Return the (x, y) coordinate for the center point of the cell that contains the specified text.  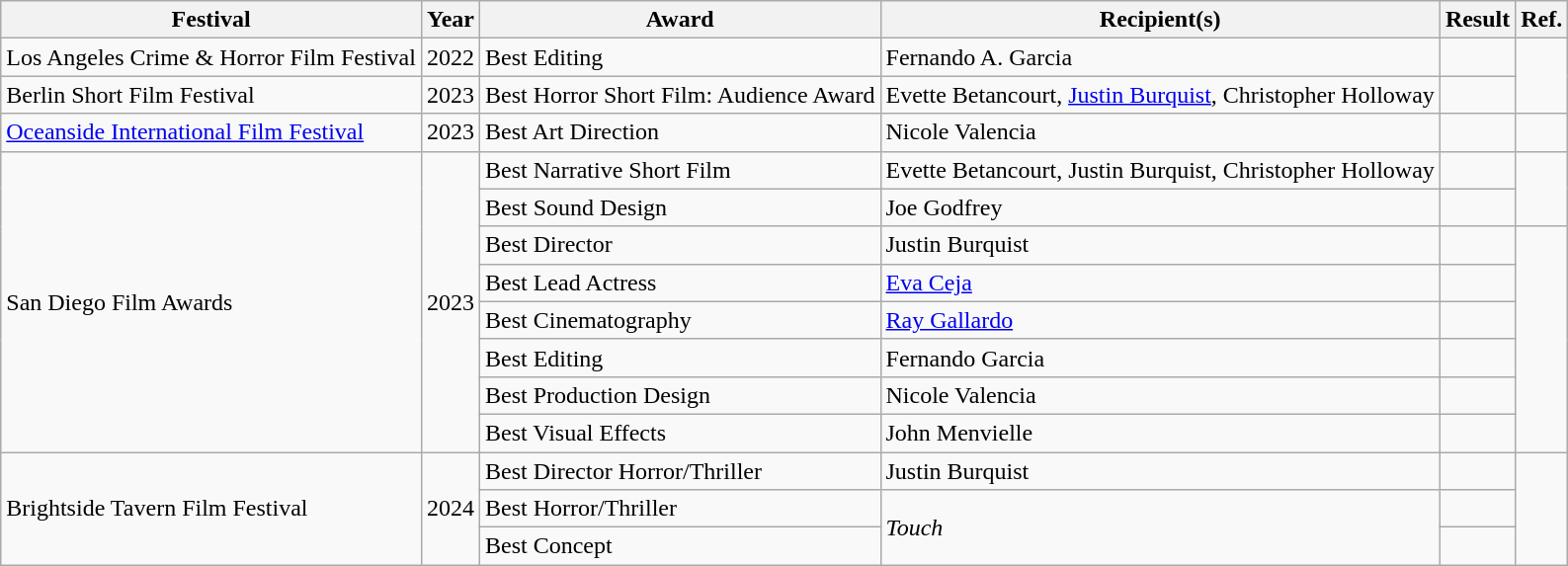
San Diego Film Awards (211, 301)
Best Director Horror/Thriller (680, 471)
Fernando Garcia (1160, 358)
Fernando A. Garcia (1160, 57)
Touch (1160, 527)
Best Horror Short Film: Audience Award (680, 95)
Los Angeles Crime & Horror Film Festival (211, 57)
Best Lead Actress (680, 283)
2024 (451, 509)
Festival (211, 20)
Best Art Direction (680, 132)
Berlin Short Film Festival (211, 95)
Best Visual Effects (680, 433)
Brightside Tavern Film Festival (211, 509)
2022 (451, 57)
Best Production Design (680, 395)
Result (1477, 20)
Ray Gallardo (1160, 320)
Best Sound Design (680, 207)
Best Horror/Thriller (680, 509)
Ref. (1541, 20)
Joe Godfrey (1160, 207)
Eva Ceja (1160, 283)
Best Concept (680, 546)
John Menvielle (1160, 433)
Recipient(s) (1160, 20)
Oceanside International Film Festival (211, 132)
Best Narrative Short Film (680, 170)
Year (451, 20)
Best Director (680, 245)
Best Cinematography (680, 320)
Award (680, 20)
